Pinpoint the cell where the given text exists, returning its (x, y) midpoint coordinate. 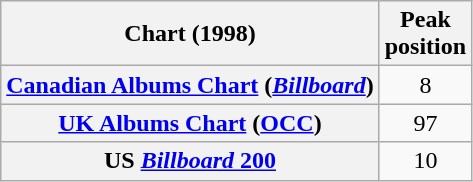
UK Albums Chart (OCC) (190, 123)
97 (425, 123)
Peakposition (425, 34)
Chart (1998) (190, 34)
Canadian Albums Chart (Billboard) (190, 85)
8 (425, 85)
10 (425, 161)
US Billboard 200 (190, 161)
